Identify which cell holds the provided text, then report its (X, Y) central coordinate. 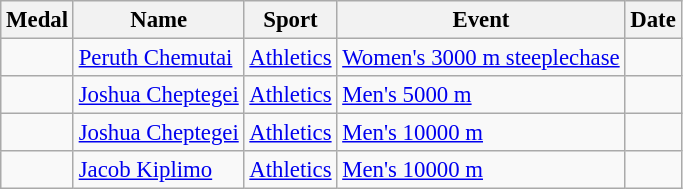
Name (158, 20)
Sport (290, 20)
Men's 5000 m (481, 95)
Jacob Kiplimo (158, 170)
Date (653, 20)
Peruth Chemutai (158, 58)
Women's 3000 m steeplechase (481, 58)
Medal (38, 20)
Event (481, 20)
